For the text-containing cell, return its midpoint in [x, y] coordinate format. 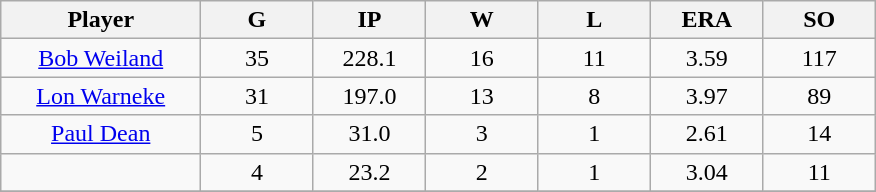
L [594, 20]
31.0 [369, 134]
3.59 [707, 58]
117 [820, 58]
5 [257, 134]
3.04 [707, 172]
ERA [707, 20]
89 [820, 96]
23.2 [369, 172]
Lon Warneke [101, 96]
Player [101, 20]
13 [482, 96]
35 [257, 58]
2.61 [707, 134]
Paul Dean [101, 134]
31 [257, 96]
SO [820, 20]
16 [482, 58]
8 [594, 96]
3.97 [707, 96]
3 [482, 134]
197.0 [369, 96]
G [257, 20]
Bob Weiland [101, 58]
228.1 [369, 58]
IP [369, 20]
4 [257, 172]
W [482, 20]
2 [482, 172]
14 [820, 134]
